Return (x, y) of the center of cell containing provided text 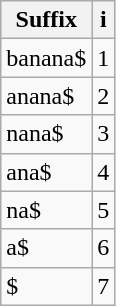
anana$ (46, 96)
banana$ (46, 58)
4 (104, 172)
na$ (46, 210)
i (104, 20)
$ (46, 286)
nana$ (46, 134)
6 (104, 248)
ana$ (46, 172)
5 (104, 210)
2 (104, 96)
Suffix (46, 20)
3 (104, 134)
7 (104, 286)
1 (104, 58)
a$ (46, 248)
